Return the (X, Y) coordinate for the center point of the cell that contains the specified text.  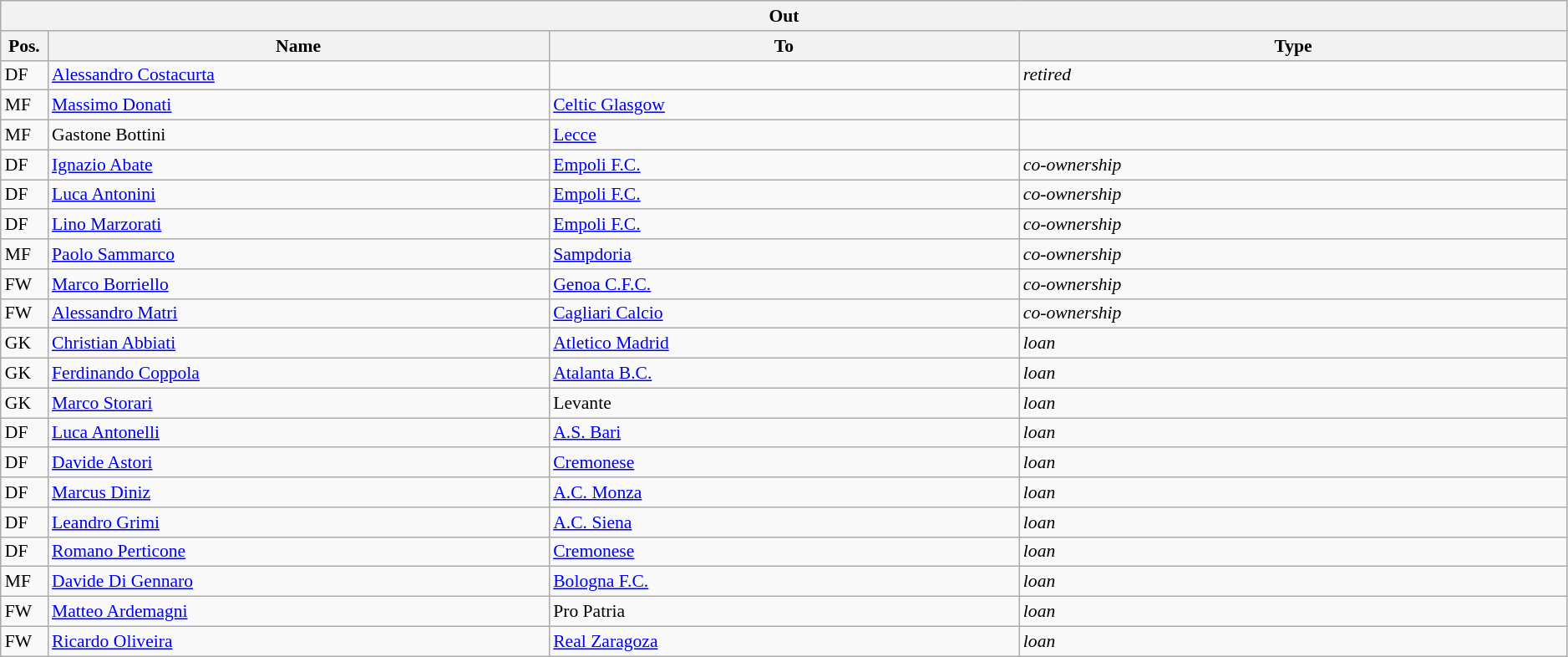
Christian Abbiati (298, 344)
retired (1293, 75)
Bologna F.C. (784, 582)
Alessandro Costacurta (298, 75)
A.C. Monza (784, 492)
Cagliari Calcio (784, 313)
Pro Patria (784, 612)
Genoa C.F.C. (784, 284)
Pos. (24, 46)
Atalanta B.C. (784, 374)
Levante (784, 403)
Real Zaragoza (784, 641)
Atletico Madrid (784, 344)
Name (298, 46)
Luca Antonelli (298, 433)
Ignazio Abate (298, 165)
Paolo Sammarco (298, 254)
Davide Astori (298, 463)
Ferdinando Coppola (298, 374)
Marcus Diniz (298, 492)
Alessandro Matri (298, 313)
Type (1293, 46)
Matteo Ardemagni (298, 612)
Lino Marzorati (298, 225)
Marco Borriello (298, 284)
Out (784, 16)
Massimo Donati (298, 105)
A.S. Bari (784, 433)
Leandro Grimi (298, 522)
Gastone Bottini (298, 135)
Marco Storari (298, 403)
A.C. Siena (784, 522)
Ricardo Oliveira (298, 641)
Davide Di Gennaro (298, 582)
Luca Antonini (298, 195)
To (784, 46)
Sampdoria (784, 254)
Lecce (784, 135)
Celtic Glasgow (784, 105)
Romano Perticone (298, 552)
